Search for the cell housing the specified text and yield its [x, y] center coordinate. 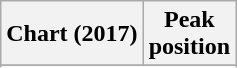
Chart (2017) [72, 34]
Peakposition [189, 34]
